Return the [x, y] coordinate for the center point of the cell that contains the specified text.  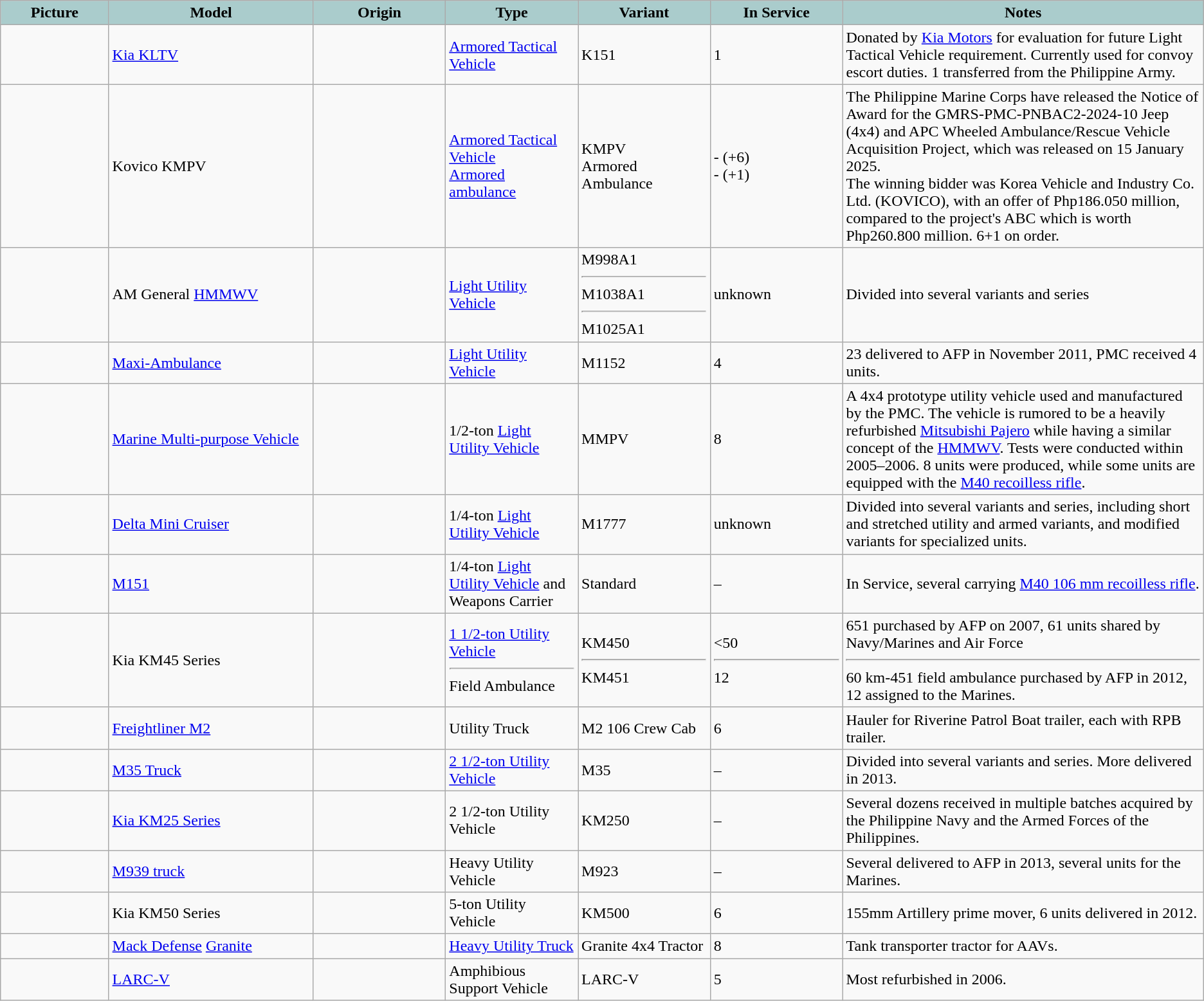
M2 106 Crew Cab [644, 728]
5 [776, 979]
Kovico KMPV [211, 166]
Kia KM45 Series [211, 660]
1 1/2-ton Utility VehicleField Ambulance [512, 660]
In Service, several carrying M40 106 mm recoilless rifle. [1023, 583]
KM250 [644, 820]
Granite 4x4 Tractor [644, 946]
M35 Truck [211, 769]
155mm Artillery prime mover, 6 units delivered in 2012. [1023, 914]
AM General HMMWV [211, 295]
M939 truck [211, 871]
In Service [776, 13]
- (+6)- (+1) [776, 166]
Standard [644, 583]
M151 [211, 583]
MMPV [644, 439]
M923 [644, 871]
1/2-ton Light Utility Vehicle [512, 439]
Divided into several variants and series, including short and stretched utility and armed variants, and modified variants for specialized units. [1023, 524]
5-ton Utility Vehicle [512, 914]
M1152 [644, 363]
M35 [644, 769]
Amphibious Support Vehicle [512, 979]
1/4-ton Light Utility Vehicle and Weapons Carrier [512, 583]
Kia KLTV [211, 55]
Tank transporter tractor for AAVs. [1023, 946]
Mack Defense Granite [211, 946]
Armored Tactical Vehicle [512, 55]
M1777 [644, 524]
Hauler for Riverine Patrol Boat trailer, each with RPB trailer. [1023, 728]
23 delivered to AFP in November 2011, PMC received 4 units. [1023, 363]
Several dozens received in multiple batches acquired by the Philippine Navy and the Armed Forces of the Philippines. [1023, 820]
Model [211, 13]
4 [776, 363]
K151 [644, 55]
Type [512, 13]
Notes [1023, 13]
Heavy Utility Truck [512, 946]
KM450KM451 [644, 660]
KMPVArmored Ambulance [644, 166]
Most refurbished in 2006. [1023, 979]
Kia KM25 Series [211, 820]
Maxi-Ambulance [211, 363]
1/4-ton Light Utility Vehicle [512, 524]
M998A1M1038A1M1025A1 [644, 295]
Armored Tactical VehicleArmored ambulance [512, 166]
Kia KM50 Series [211, 914]
Marine Multi-purpose Vehicle [211, 439]
Several delivered to AFP in 2013, several units for the Marines. [1023, 871]
Freightliner M2 [211, 728]
Picture [55, 13]
<5012 [776, 660]
Utility Truck [512, 728]
Variant [644, 13]
Divided into several variants and series [1023, 295]
Origin [379, 13]
Delta Mini Cruiser [211, 524]
KM500 [644, 914]
Divided into several variants and series. More delivered in 2013. [1023, 769]
Heavy Utility Vehicle [512, 871]
1 [776, 55]
